Provide the (X, Y) coordinate of the cell's center where the given text is located.  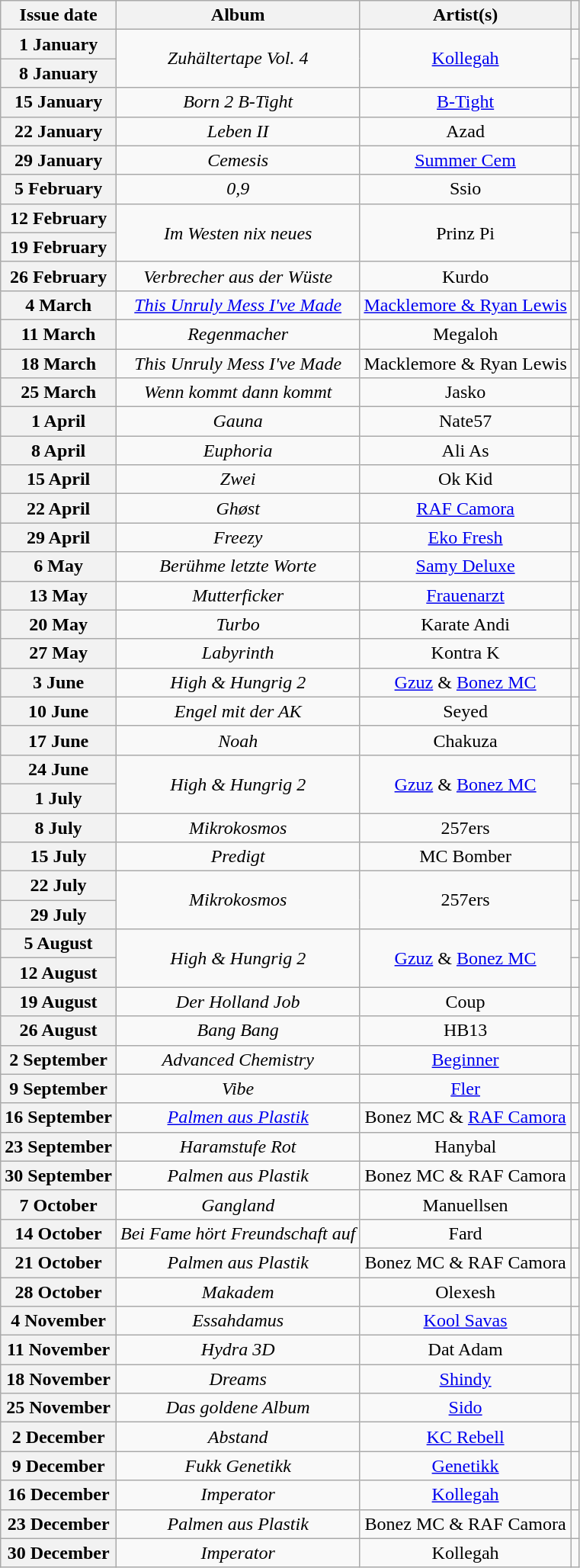
Shindy (465, 1379)
Im Westen nix neues (238, 232)
Issue date (59, 15)
Das goldene Album (238, 1408)
Bei Fame hört Freundschaft auf (238, 1233)
Coup (465, 1002)
19 August (59, 1002)
20 May (59, 624)
11 March (59, 334)
Wenn kommt dann kommt (238, 393)
Ssio (465, 189)
5 February (59, 189)
Regenmacher (238, 334)
Labyrinth (238, 653)
17 June (59, 740)
Born 2 B-Tight (238, 102)
10 June (59, 711)
16 December (59, 1495)
Dat Adam (465, 1350)
2 September (59, 1060)
Samy Deluxe (465, 566)
Ok Kid (465, 479)
14 October (59, 1233)
15 January (59, 102)
24 June (59, 769)
Kontra K (465, 653)
Kool Savas (465, 1321)
Olexesh (465, 1292)
16 September (59, 1117)
23 December (59, 1524)
B-Tight (465, 102)
KC Rebell (465, 1437)
Fler (465, 1089)
Beginner (465, 1060)
28 October (59, 1292)
Cemesis (238, 160)
Gauna (238, 422)
Gangland (238, 1204)
Azad (465, 131)
MC Bomber (465, 857)
26 February (59, 276)
Leben II (238, 131)
30 December (59, 1553)
Vibe (238, 1089)
Der Holland Job (238, 1002)
2 December (59, 1437)
Ghøst (238, 508)
22 July (59, 886)
Engel mit der AK (238, 711)
15 July (59, 857)
Makadem (238, 1292)
Dreams (238, 1379)
Summer Cem (465, 160)
22 January (59, 131)
22 April (59, 508)
Ali As (465, 451)
Hanybal (465, 1146)
29 July (59, 915)
Abstand (238, 1437)
18 November (59, 1379)
3 June (59, 682)
27 May (59, 653)
29 April (59, 537)
Predigt (238, 857)
Fukk Genetikk (238, 1466)
9 September (59, 1089)
Manuellsen (465, 1204)
Frauenarzt (465, 595)
Artist(s) (465, 15)
Zwei (238, 479)
Nate57 (465, 422)
Megaloh (465, 334)
1 July (59, 798)
Bang Bang (238, 1031)
8 January (59, 73)
11 November (59, 1350)
19 February (59, 247)
Fard (465, 1233)
HB13 (465, 1031)
Advanced Chemistry (238, 1060)
Prinz Pi (465, 232)
4 March (59, 305)
Essahdamus (238, 1321)
21 October (59, 1262)
Haramstufe Rot (238, 1146)
Euphoria (238, 451)
Zuhältertape Vol. 4 (238, 59)
5 August (59, 944)
Seyed (465, 711)
23 September (59, 1146)
Mutterficker (238, 595)
Sido (465, 1408)
12 February (59, 218)
15 April (59, 479)
7 October (59, 1204)
13 May (59, 595)
Berühme letzte Worte (238, 566)
25 November (59, 1408)
Kurdo (465, 276)
0,9 (238, 189)
8 April (59, 451)
29 January (59, 160)
9 December (59, 1466)
Album (238, 15)
12 August (59, 973)
Chakuza (465, 740)
Noah (238, 740)
RAF Camora (465, 508)
Freezy (238, 537)
Genetikk (465, 1466)
1 January (59, 44)
4 November (59, 1321)
Hydra 3D (238, 1350)
Eko Fresh (465, 537)
8 July (59, 827)
Turbo (238, 624)
25 March (59, 393)
6 May (59, 566)
Verbrecher aus der Wüste (238, 276)
Karate Andi (465, 624)
30 September (59, 1175)
Jasko (465, 393)
18 March (59, 364)
1 April (59, 422)
26 August (59, 1031)
